Output the [x, y] coordinate of the center of the cell containing the given text.  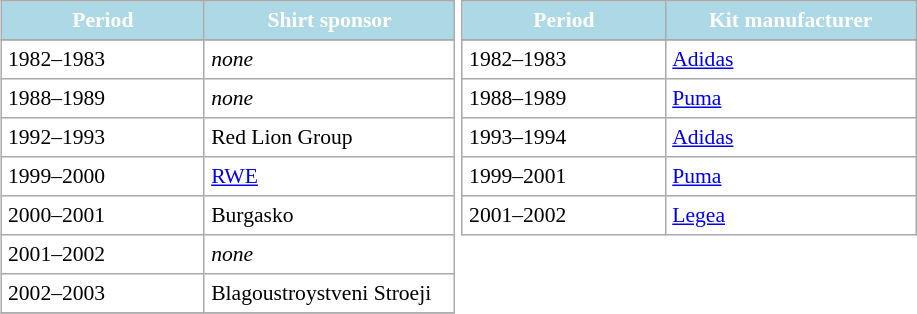
RWE [329, 176]
1999–2000 [102, 176]
1992–1993 [102, 138]
Burgasko [329, 216]
Blagoustroystveni Stroeji [329, 294]
2002–2003 [102, 294]
Legea [790, 216]
Kit manufacturer [790, 20]
2000–2001 [102, 216]
1999–2001 [564, 176]
1993–1994 [564, 138]
Red Lion Group [329, 138]
Shirt sponsor [329, 20]
